Extract the (x, y) coordinate from the center of the cell holding the provided text.  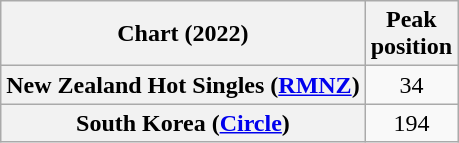
New Zealand Hot Singles (RMNZ) (183, 85)
194 (411, 123)
34 (411, 85)
South Korea (Circle) (183, 123)
Peakposition (411, 34)
Chart (2022) (183, 34)
